For the text-containing cell, return its midpoint in (x, y) coordinate format. 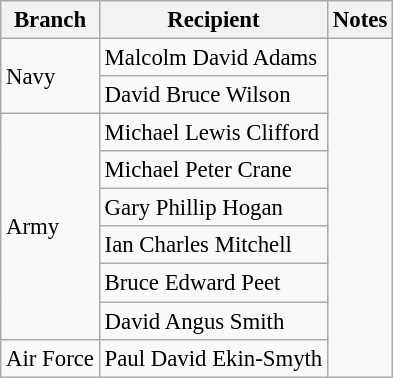
David Bruce Wilson (213, 95)
Recipient (213, 20)
Notes (360, 20)
Army (50, 227)
Air Force (50, 358)
Michael Peter Crane (213, 170)
Navy (50, 76)
Bruce Edward Peet (213, 283)
David Angus Smith (213, 321)
Michael Lewis Clifford (213, 133)
Paul David Ekin-Smyth (213, 358)
Malcolm David Adams (213, 58)
Ian Charles Mitchell (213, 245)
Branch (50, 20)
Gary Phillip Hogan (213, 208)
